Return the (X, Y) coordinate for the center point of the cell that contains the specified text.  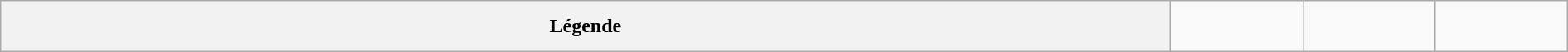
Légende (586, 26)
